Search for the cell housing the specified text and yield its [x, y] center coordinate. 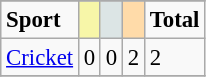
Total [174, 20]
Sport [40, 20]
Cricket [40, 58]
